Pinpoint the cell where the given text exists, returning its (X, Y) midpoint coordinate. 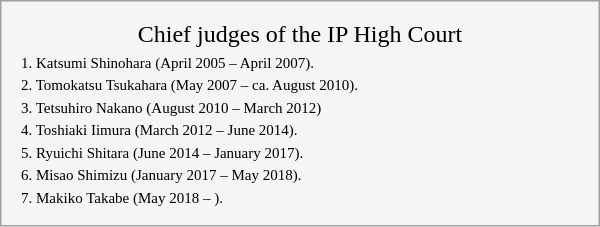
5. Ryuichi Shitara (June 2014 – January 2017). (300, 152)
6. Misao Shimizu (January 2017 – May 2018). (300, 175)
7. Makiko Takabe (May 2018 – ). (300, 198)
3. Tetsuhiro Nakano (August 2010 – March 2012) (300, 108)
2. Tomokatsu Tsukahara (May 2007 – ca. August 2010). (300, 85)
Chief judges of the IP High Court (300, 35)
4. Toshiaki Iimura (March 2012 – June 2014). (300, 130)
1. Katsumi Shinohara (April 2005 – April 2007). (300, 62)
